Determine the [X, Y] coordinate at the center of the cell enclosing the given text.  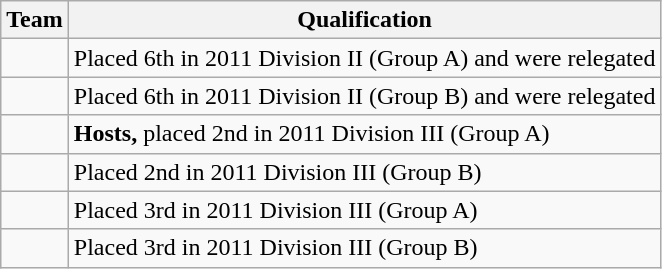
Qualification [364, 20]
Placed 3rd in 2011 Division III (Group A) [364, 210]
Placed 6th in 2011 Division II (Group A) and were relegated [364, 58]
Placed 3rd in 2011 Division III (Group B) [364, 248]
Team [35, 20]
Placed 2nd in 2011 Division III (Group B) [364, 172]
Hosts, placed 2nd in 2011 Division III (Group A) [364, 134]
Placed 6th in 2011 Division II (Group B) and were relegated [364, 96]
